Output the [x, y] coordinate of the center of the cell containing the given text.  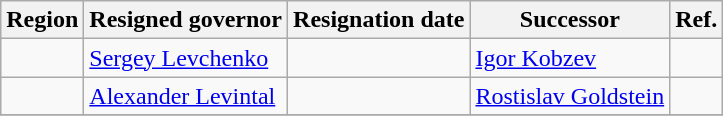
Igor Kobzev [570, 58]
Region [42, 20]
Resignation date [379, 20]
Successor [570, 20]
Alexander Levintal [186, 96]
Sergey Levchenko [186, 58]
Rostislav Goldstein [570, 96]
Ref. [696, 20]
Resigned governor [186, 20]
